Detect which cell encompasses the target text, then output its (X, Y) center coordinate. 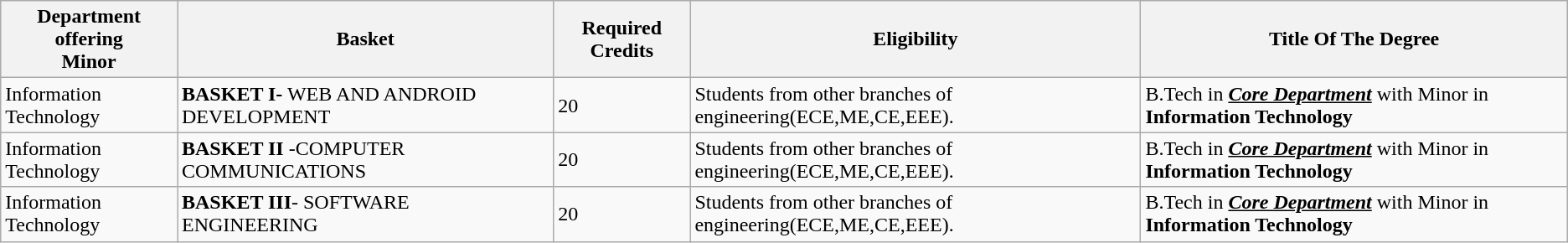
BASKET II -COMPUTER COMMUNICATIONS (365, 159)
Eligibility (916, 39)
Title Of The Degree (1354, 39)
Required Credits (622, 39)
InformationTechnology (89, 215)
BASKET III- SOFTWARE ENGINEERING (365, 215)
Basket (365, 39)
Department offeringMinor (89, 39)
BASKET I- WEB AND ANDROID DEVELOPMENT (365, 106)
